Find where the given text appears and provide that cell's center as (X, Y) coordinate. 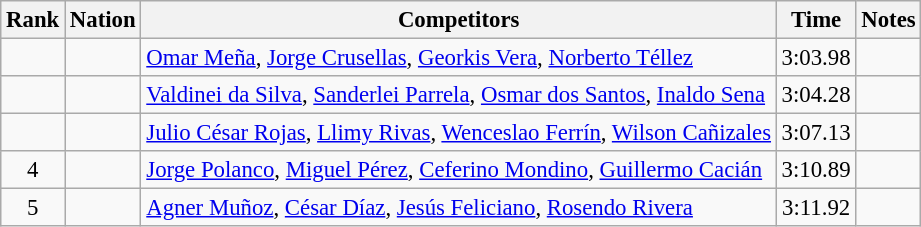
Rank (33, 20)
3:04.28 (816, 95)
Jorge Polanco, Miguel Pérez, Ceferino Mondino, Guillermo Cacián (458, 170)
Notes (888, 20)
Agner Muñoz, César Díaz, Jesús Feliciano, Rosendo Rivera (458, 208)
3:11.92 (816, 208)
Julio César Rojas, Llimy Rivas, Wenceslao Ferrín, Wilson Cañizales (458, 133)
3:03.98 (816, 58)
3:10.89 (816, 170)
Omar Meña, Jorge Crusellas, Georkis Vera, Norberto Téllez (458, 58)
Competitors (458, 20)
Valdinei da Silva, Sanderlei Parrela, Osmar dos Santos, Inaldo Sena (458, 95)
3:07.13 (816, 133)
Nation (103, 20)
Time (816, 20)
5 (33, 208)
4 (33, 170)
